Return [x, y] of the center of cell containing provided text 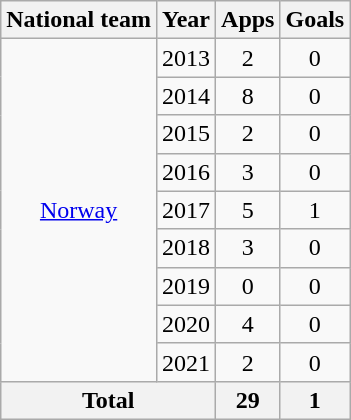
2014 [186, 96]
Goals [315, 20]
2015 [186, 134]
4 [248, 324]
2016 [186, 172]
Apps [248, 20]
2020 [186, 324]
2019 [186, 286]
Norway [79, 210]
2018 [186, 248]
29 [248, 400]
2021 [186, 362]
National team [79, 20]
2013 [186, 58]
Year [186, 20]
2017 [186, 210]
5 [248, 210]
Total [108, 400]
8 [248, 96]
